From the cell containing the given text, extract its center point as (x, y) coordinate. 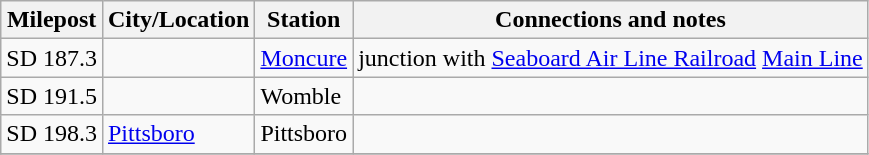
SD 198.3 (52, 134)
Moncure (304, 58)
Womble (304, 96)
City/Location (178, 20)
Station (304, 20)
junction with Seaboard Air Line Railroad Main Line (611, 58)
Milepost (52, 20)
Connections and notes (611, 20)
SD 187.3 (52, 58)
SD 191.5 (52, 96)
